From the cell containing the given text, extract its center point as (x, y) coordinate. 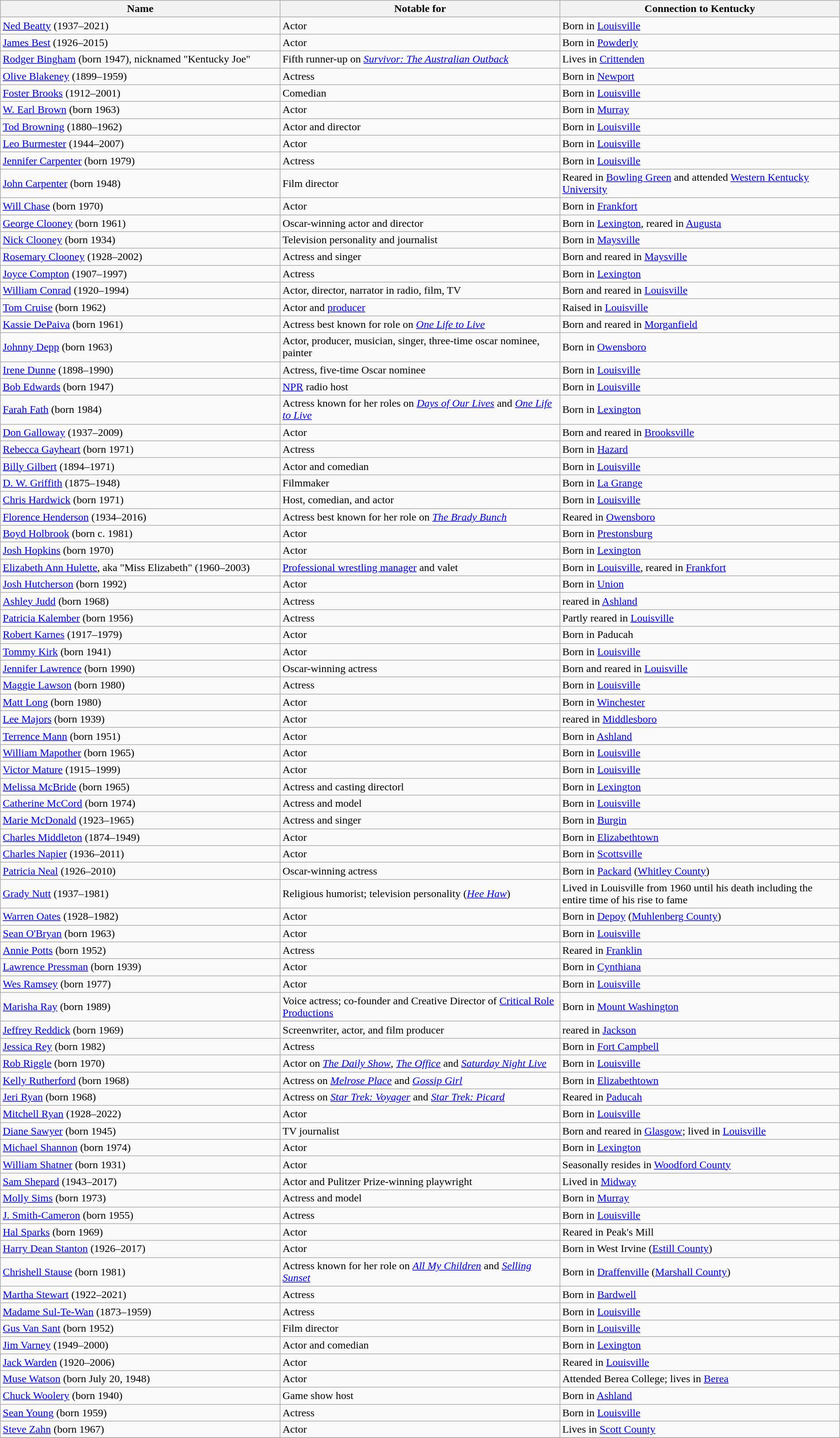
Actress on Melrose Place and Gossip Girl (420, 1080)
Lived in Louisville from 1960 until his death including the entire time of his rise to fame (700, 894)
D. W. Griffith (1875–1948) (140, 483)
Oscar-winning actor and director (420, 223)
Tom Cruise (born 1962) (140, 307)
Jack Warden (1920–2006) (140, 1362)
Born in Depoy (Muhlenberg County) (700, 917)
Born in La Grange (700, 483)
Rebecca Gayheart (born 1971) (140, 449)
Ned Beatty (1937–2021) (140, 26)
Foster Brooks (1912–2001) (140, 93)
Notable for (420, 9)
Born and reared in Maysville (700, 257)
Born in Louisville, reared in Frankfort (700, 567)
Filmmaker (420, 483)
Steve Zahn (born 1967) (140, 1430)
Born in Paducah (700, 635)
Boyd Holbrook (born c. 1981) (140, 534)
Actress known for her roles on Days of Our Lives and One Life to Live (420, 409)
John Carpenter (born 1948) (140, 183)
Host, comedian, and actor (420, 500)
Charles Middleton (1874–1949) (140, 837)
Connection to Kentucky (700, 9)
Hal Sparks (born 1969) (140, 1232)
Wes Ramsey (born 1977) (140, 984)
Jennifer Lawrence (born 1990) (140, 668)
Bob Edwards (born 1947) (140, 387)
Attended Berea College; lives in Berea (700, 1379)
Patricia Neal (1926–2010) (140, 871)
Billy Gilbert (1894–1971) (140, 466)
Tommy Kirk (born 1941) (140, 652)
reared in Ashland (700, 601)
Kelly Rutherford (born 1968) (140, 1080)
Actor and producer (420, 307)
Joyce Compton (1907–1997) (140, 274)
Rosemary Clooney (1928–2002) (140, 257)
Molly Sims (born 1973) (140, 1198)
W. Earl Brown (born 1963) (140, 110)
Don Galloway (1937–2009) (140, 432)
Melissa McBride (born 1965) (140, 786)
Warren Oates (1928–1982) (140, 917)
reared in Middlesboro (700, 719)
Born and reared in Morganfield (700, 324)
Sean O'Bryan (born 1963) (140, 933)
Born in West Irvine (Estill County) (700, 1249)
Tod Browning (1880–1962) (140, 127)
Actor and Pulitzer Prize-winning playwright (420, 1181)
Harry Dean Stanton (1926–2017) (140, 1249)
Madame Sul-Te-Wan (1873–1959) (140, 1311)
Professional wrestling manager and valet (420, 567)
Born in Winchester (700, 702)
Marisha Ray (born 1989) (140, 1007)
J. Smith-Cameron (born 1955) (140, 1215)
Screenwriter, actor, and film producer (420, 1030)
Reared in Bowling Green and attended Western Kentucky University (700, 183)
Lives in Scott County (700, 1430)
Marie McDonald (1923–1965) (140, 820)
Name (140, 9)
Jeri Ryan (born 1968) (140, 1097)
Gus Van Sant (born 1952) (140, 1328)
Muse Watson (born July 20, 1948) (140, 1379)
Born in Owensboro (700, 347)
William Conrad (1920–1994) (140, 291)
Johnny Depp (born 1963) (140, 347)
Television personality and journalist (420, 240)
Born in Lexington, reared in Augusta (700, 223)
Michael Shannon (born 1974) (140, 1148)
Actress on Star Trek: Voyager and Star Trek: Picard (420, 1097)
Born in Hazard (700, 449)
Raised in Louisville (700, 307)
Fifth runner-up on Survivor: The Australian Outback (420, 59)
Born and reared in Glasgow; lived in Louisville (700, 1131)
Farah Fath (born 1984) (140, 409)
Born in Scottsville (700, 854)
Jeffrey Reddick (born 1969) (140, 1030)
NPR radio host (420, 387)
Maggie Lawson (born 1980) (140, 685)
Actor, producer, musician, singer, three-time oscar nominee, painter (420, 347)
William Shatner (born 1931) (140, 1165)
Charles Napier (1936–2011) (140, 854)
Leo Burmester (1944–2007) (140, 144)
Elizabeth Ann Hulette, aka "Miss Elizabeth" (1960–2003) (140, 567)
Reared in Paducah (700, 1097)
Lee Majors (born 1939) (140, 719)
Born in Fort Campbell (700, 1046)
Reared in Peak's Mill (700, 1232)
Reared in Louisville (700, 1362)
Comedian (420, 93)
Actor on The Daily Show, The Office and Saturday Night Live (420, 1063)
Josh Hutcherson (born 1992) (140, 584)
Lawrence Pressman (born 1939) (140, 967)
Actor, director, narrator in radio, film, TV (420, 291)
Rodger Bingham (born 1947), nicknamed "Kentucky Joe" (140, 59)
James Best (1926–2015) (140, 43)
Reared in Franklin (700, 950)
Matt Long (born 1980) (140, 702)
Chrishell Stause (born 1981) (140, 1271)
Lives in Crittenden (700, 59)
George Clooney (born 1961) (140, 223)
Reared in Owensboro (700, 517)
Sean Young (born 1959) (140, 1413)
Actress and casting directorl (420, 786)
Jim Varney (1949–2000) (140, 1345)
Robert Karnes (1917–1979) (140, 635)
Martha Stewart (1922–2021) (140, 1294)
Partly reared in Louisville (700, 618)
Grady Nutt (1937–1981) (140, 894)
Florence Henderson (1934–2016) (140, 517)
Jessica Rey (born 1982) (140, 1046)
Will Chase (born 1970) (140, 206)
Born and reared in Brooksville (700, 432)
Born in Union (700, 584)
Chuck Woolery (born 1940) (140, 1396)
Game show host (420, 1396)
William Mapother (born 1965) (140, 753)
Nick Clooney (born 1934) (140, 240)
Born in Powderly (700, 43)
Actor and director (420, 127)
Born in Cynthiana (700, 967)
Terrence Mann (born 1951) (140, 736)
Born in Maysville (700, 240)
Born in Packard (Whitley County) (700, 871)
Josh Hopkins (born 1970) (140, 551)
Ashley Judd (born 1968) (140, 601)
Jennifer Carpenter (born 1979) (140, 160)
Born in Frankfort (700, 206)
Lived in Midway (700, 1181)
Born in Burgin (700, 820)
Seasonally resides in Woodford County (700, 1165)
Born in Draffenville (Marshall County) (700, 1271)
Annie Potts (born 1952) (140, 950)
Olive Blakeney (1899–1959) (140, 76)
Mitchell Ryan (1928–2022) (140, 1114)
Born in Prestonsburg (700, 534)
Born in Newport (700, 76)
Actress best known for her role on The Brady Bunch (420, 517)
Catherine McCord (born 1974) (140, 804)
Born in Mount Washington (700, 1007)
Patricia Kalember (born 1956) (140, 618)
Irene Dunne (1898–1990) (140, 370)
Religious humorist; television personality (Hee Haw) (420, 894)
Actress known for her role on All My Children and Selling Sunset (420, 1271)
Chris Hardwick (born 1971) (140, 500)
TV journalist (420, 1131)
Voice actress; co-founder and Creative Director of Critical Role Productions (420, 1007)
Actress, five-time Oscar nominee (420, 370)
Rob Riggle (born 1970) (140, 1063)
Victor Mature (1915–1999) (140, 770)
Kassie DePaiva (born 1961) (140, 324)
Diane Sawyer (born 1945) (140, 1131)
reared in Jackson (700, 1030)
Sam Shepard (1943–2017) (140, 1181)
Actress best known for role on One Life to Live (420, 324)
Born in Bardwell (700, 1294)
